Capture the cell that displays the provided text and extract its (x, y) central coordinate. 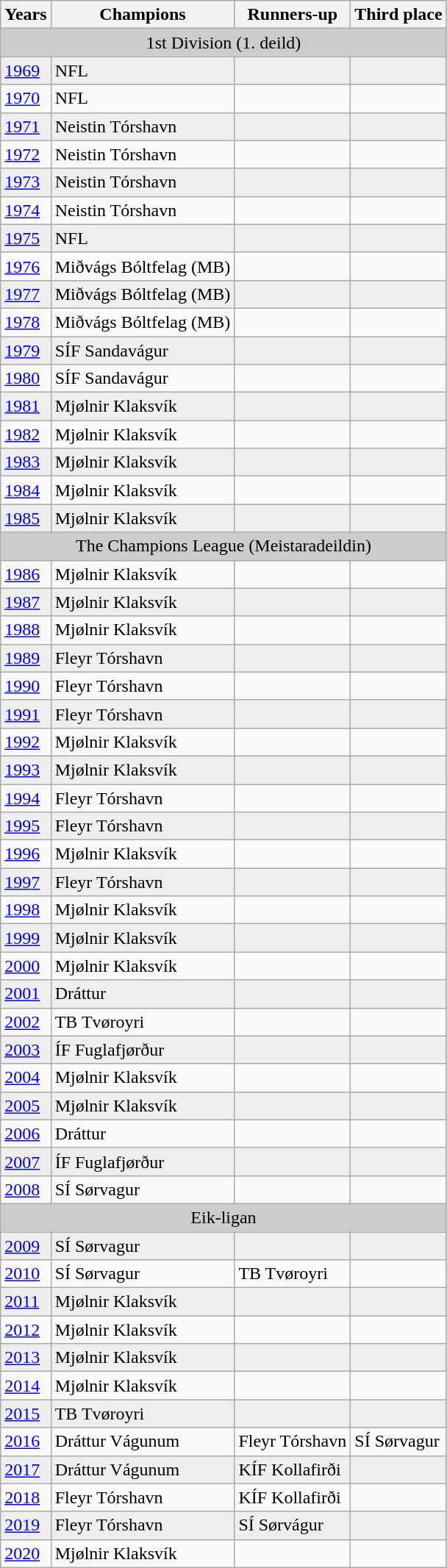
Champions (143, 15)
2016 (26, 1442)
1974 (26, 210)
2003 (26, 1050)
1st Division (1. deild) (223, 43)
2009 (26, 1246)
2020 (26, 1553)
1998 (26, 910)
2011 (26, 1302)
1986 (26, 574)
1984 (26, 490)
2012 (26, 1330)
1978 (26, 322)
1977 (26, 294)
Runners-up (293, 15)
Third place (398, 15)
1979 (26, 351)
1989 (26, 658)
2013 (26, 1358)
2015 (26, 1414)
2006 (26, 1134)
2014 (26, 1386)
1982 (26, 434)
1969 (26, 71)
2010 (26, 1274)
2007 (26, 1161)
1973 (26, 182)
1990 (26, 686)
2008 (26, 1189)
2001 (26, 994)
1975 (26, 238)
2005 (26, 1106)
1999 (26, 938)
1991 (26, 714)
The Champions League (Meistaradeildin) (223, 546)
1994 (26, 798)
SÍ Sørvágur (293, 1525)
2019 (26, 1525)
1971 (26, 126)
1981 (26, 407)
1980 (26, 379)
1992 (26, 742)
2004 (26, 1078)
1993 (26, 770)
2017 (26, 1469)
1996 (26, 854)
Eik-ligan (223, 1217)
1987 (26, 602)
Years (26, 15)
1985 (26, 518)
2018 (26, 1497)
2002 (26, 1022)
1997 (26, 882)
1970 (26, 99)
1995 (26, 826)
1983 (26, 462)
1976 (26, 266)
1988 (26, 630)
1972 (26, 154)
2000 (26, 966)
